Find where the given text appears and provide that cell's center as (X, Y) coordinate. 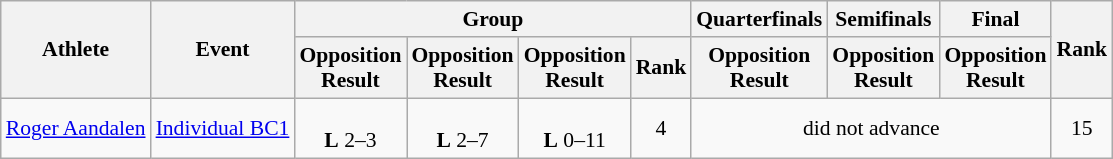
Individual BC1 (223, 128)
15 (1082, 128)
L 0–11 (575, 128)
Group (492, 19)
Quarterfinals (759, 19)
L 2–3 (350, 128)
Final (995, 19)
Semifinals (883, 19)
Athlete (76, 50)
Event (223, 50)
did not advance (871, 128)
L 2–7 (462, 128)
4 (662, 128)
Roger Aandalen (76, 128)
